Locate the cell with the specified text and output its [X, Y] center coordinate. 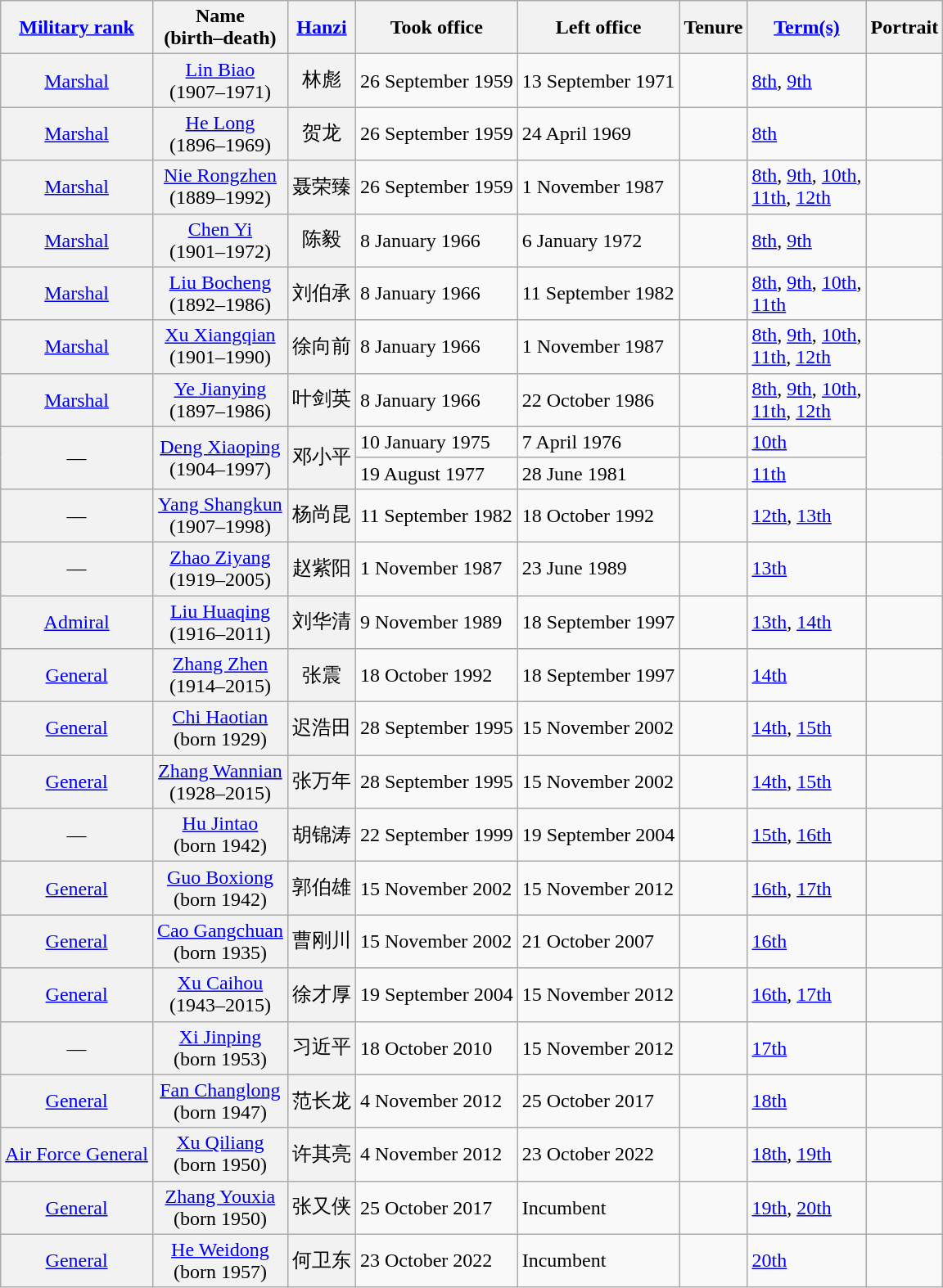
Chen Yi(1901–1972) [219, 241]
24 April 1969 [598, 134]
Liu Bocheng(1892–1986) [219, 293]
Hanzi [321, 28]
Xu Caihou(1943–2015) [219, 995]
12th, 13th [807, 516]
17th [807, 1047]
贺龙 [321, 134]
聂荣臻 [321, 187]
He Weidong(born 1957) [219, 1260]
徐向前 [321, 347]
7 April 1976 [598, 442]
8th [807, 134]
6 January 1972 [598, 241]
10th [807, 442]
刘华清 [321, 622]
21 October 2007 [598, 941]
22 October 1986 [598, 399]
张万年 [321, 782]
习近平 [321, 1047]
杨尚昆 [321, 516]
18th, 19th [807, 1154]
18 October 2010 [436, 1047]
Air Force General [77, 1154]
Name(birth–death) [219, 28]
10 January 1975 [436, 442]
13th [807, 568]
范长龙 [321, 1101]
Nie Rongzhen(1889–1992) [219, 187]
Portrait [905, 28]
Zhang Youxia(born 1950) [219, 1208]
Xu Qiliang(born 1950) [219, 1154]
邓小平 [321, 457]
16th [807, 941]
胡锦涛 [321, 835]
Yang Shangkun(1907–1998) [219, 516]
9 November 1989 [436, 622]
Chi Haotian(born 1929) [219, 728]
叶剑英 [321, 399]
Ye Jianying(1897–1986) [219, 399]
赵紫阳 [321, 568]
Tenure [714, 28]
Fan Changlong(born 1947) [219, 1101]
Deng Xiaoping(1904–1997) [219, 457]
Admiral [77, 622]
Zhang Zhen(1914–2015) [219, 676]
13th, 14th [807, 622]
Military rank [77, 28]
22 September 1999 [436, 835]
迟浩田 [321, 728]
徐才厚 [321, 995]
曹刚川 [321, 941]
许其亮 [321, 1154]
Hu Jintao(born 1942) [219, 835]
Zhao Ziyang(1919–2005) [219, 568]
He Long(1896–1969) [219, 134]
Lin Biao(1907–1971) [219, 80]
15th, 16th [807, 835]
陈毅 [321, 241]
林彪 [321, 80]
18th [807, 1101]
19th, 20th [807, 1208]
Left office [598, 28]
刘伯承 [321, 293]
28 June 1981 [598, 473]
张震 [321, 676]
20th [807, 1260]
14th [807, 676]
11th [807, 473]
Term(s) [807, 28]
Liu Huaqing(1916–2011) [219, 622]
郭伯雄 [321, 889]
13 September 1971 [598, 80]
张又侠 [321, 1208]
19 August 1977 [436, 473]
Guo Boxiong(born 1942) [219, 889]
23 June 1989 [598, 568]
8th, 9th, 10th,11th [807, 293]
Xi Jinping(born 1953) [219, 1047]
Xu Xiangqian(1901–1990) [219, 347]
何卫东 [321, 1260]
Took office [436, 28]
Zhang Wannian(1928–2015) [219, 782]
Cao Gangchuan(born 1935) [219, 941]
